Search for the cell housing the specified text and yield its [X, Y] center coordinate. 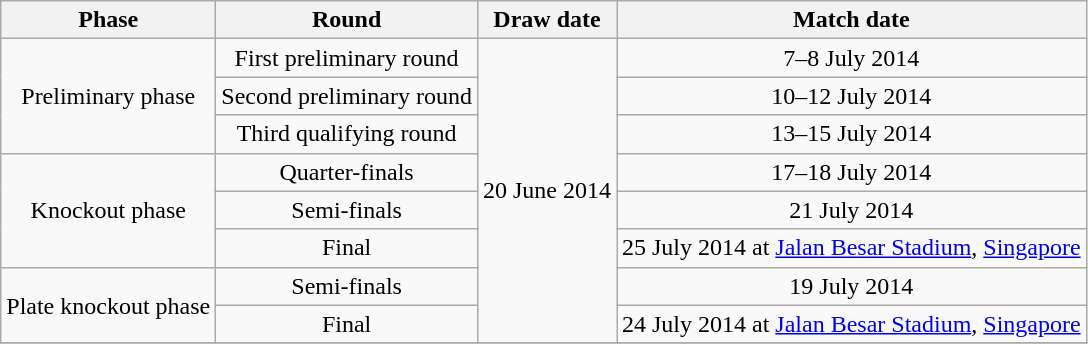
17–18 July 2014 [851, 172]
Round [347, 20]
Draw date [546, 20]
21 July 2014 [851, 210]
Plate knockout phase [108, 305]
25 July 2014 at Jalan Besar Stadium, Singapore [851, 248]
13–15 July 2014 [851, 134]
Preliminary phase [108, 96]
24 July 2014 at Jalan Besar Stadium, Singapore [851, 324]
Second preliminary round [347, 96]
Third qualifying round [347, 134]
Phase [108, 20]
Quarter-finals [347, 172]
20 June 2014 [546, 191]
First preliminary round [347, 58]
Knockout phase [108, 210]
10–12 July 2014 [851, 96]
19 July 2014 [851, 286]
7–8 July 2014 [851, 58]
Match date [851, 20]
